Pinpoint the cell where the given text exists, returning its (X, Y) midpoint coordinate. 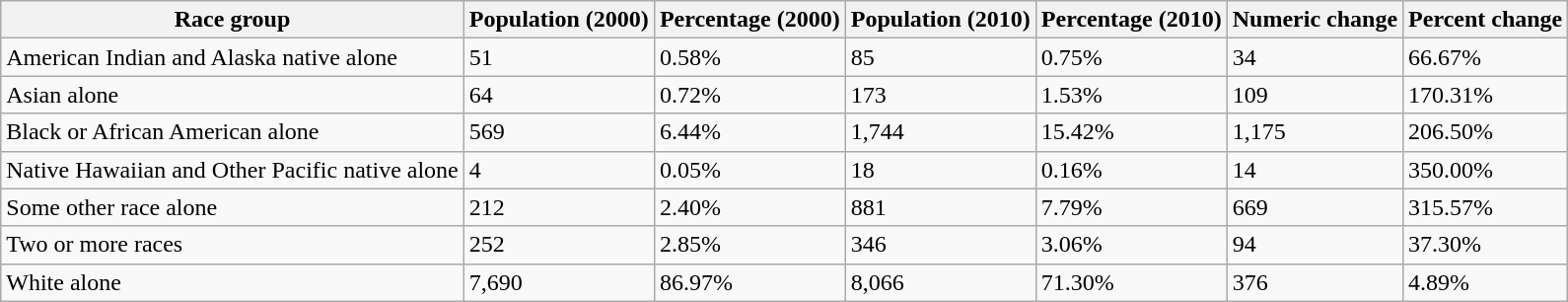
7.79% (1131, 207)
Percentage (2010) (1131, 20)
Numeric change (1315, 20)
Race group (233, 20)
86.97% (749, 282)
34 (1315, 57)
Percentage (2000) (749, 20)
212 (558, 207)
71.30% (1131, 282)
Some other race alone (233, 207)
8,066 (941, 282)
Two or more races (233, 245)
109 (1315, 95)
Population (2010) (941, 20)
252 (558, 245)
Percent change (1485, 20)
350.00% (1485, 170)
6.44% (749, 132)
1.53% (1131, 95)
American Indian and Alaska native alone (233, 57)
206.50% (1485, 132)
64 (558, 95)
15.42% (1131, 132)
0.75% (1131, 57)
0.72% (749, 95)
14 (1315, 170)
18 (941, 170)
7,690 (558, 282)
2.85% (749, 245)
51 (558, 57)
37.30% (1485, 245)
Population (2000) (558, 20)
4 (558, 170)
66.67% (1485, 57)
0.05% (749, 170)
White alone (233, 282)
Asian alone (233, 95)
94 (1315, 245)
4.89% (1485, 282)
315.57% (1485, 207)
0.58% (749, 57)
1,175 (1315, 132)
170.31% (1485, 95)
173 (941, 95)
669 (1315, 207)
3.06% (1131, 245)
0.16% (1131, 170)
569 (558, 132)
881 (941, 207)
1,744 (941, 132)
376 (1315, 282)
Black or African American alone (233, 132)
346 (941, 245)
85 (941, 57)
2.40% (749, 207)
Native Hawaiian and Other Pacific native alone (233, 170)
